For the text-containing cell, return its midpoint in [x, y] coordinate format. 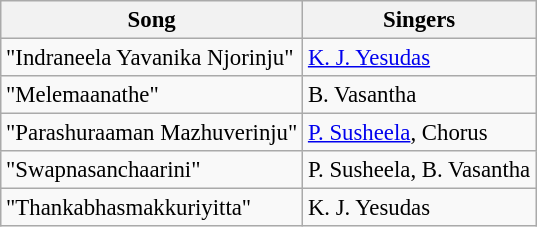
"Melemaanathe" [152, 95]
Singers [420, 20]
"Swapnasanchaarini" [152, 170]
P. Susheela, B. Vasantha [420, 170]
B. Vasantha [420, 95]
P. Susheela, Chorus [420, 133]
"Thankabhasmakkuriyitta" [152, 208]
"Parashuraaman Mazhuverinju" [152, 133]
"Indraneela Yavanika Njorinju" [152, 58]
Song [152, 20]
